Provide the [X, Y] coordinate of the cell's center where the given text is located.  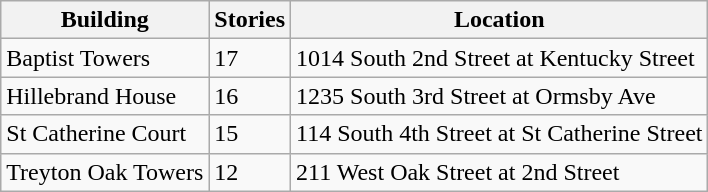
Stories [250, 20]
12 [250, 172]
114 South 4th Street at St Catherine Street [500, 134]
1014 South 2nd Street at Kentucky Street [500, 58]
211 West Oak Street at 2nd Street [500, 172]
Baptist Towers [105, 58]
1235 South 3rd Street at Ormsby Ave [500, 96]
16 [250, 96]
Building [105, 20]
Location [500, 20]
17 [250, 58]
15 [250, 134]
St Catherine Court [105, 134]
Treyton Oak Towers [105, 172]
Hillebrand House [105, 96]
